Identify which cell holds the provided text, then report its [x, y] central coordinate. 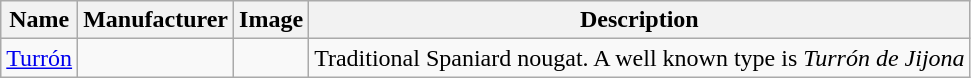
Traditional Spaniard nougat. A well known type is Turrón de Jijona [640, 58]
Description [640, 20]
Turrón [40, 58]
Name [40, 20]
Image [272, 20]
Manufacturer [156, 20]
